Identify which cell holds the provided text, then report its (X, Y) central coordinate. 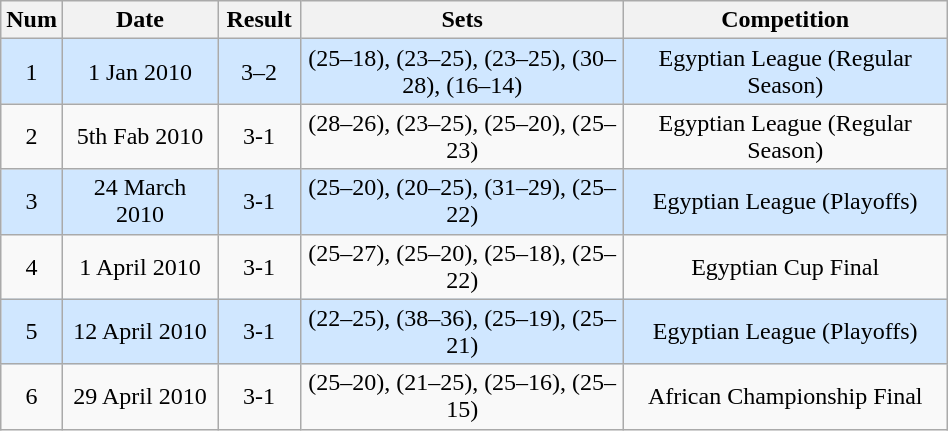
5th Fab 2010 (140, 136)
3–2 (260, 72)
Num (32, 20)
Sets (462, 20)
1 (32, 72)
(28–26), (23–25), (25–20), (25–23) (462, 136)
Egyptian Cup Final (786, 266)
4 (32, 266)
(25–20), (20–25), (31–29), (25–22) (462, 202)
5 (32, 332)
(22–25), (38–36), (25–19), (25–21) (462, 332)
3 (32, 202)
12 April 2010 (140, 332)
Date (140, 20)
6 (32, 396)
(25–27), (25–20), (25–18), (25–22) (462, 266)
Competition (786, 20)
1 Jan 2010 (140, 72)
African Championship Final (786, 396)
1 April 2010 (140, 266)
(25–20), (21–25), (25–16), (25–15) (462, 396)
(25–18), (23–25), (23–25), (30–28), (16–14) (462, 72)
Result (260, 20)
2 (32, 136)
29 April 2010 (140, 396)
24 March 2010 (140, 202)
